Return [X, Y] of the center of cell containing provided text 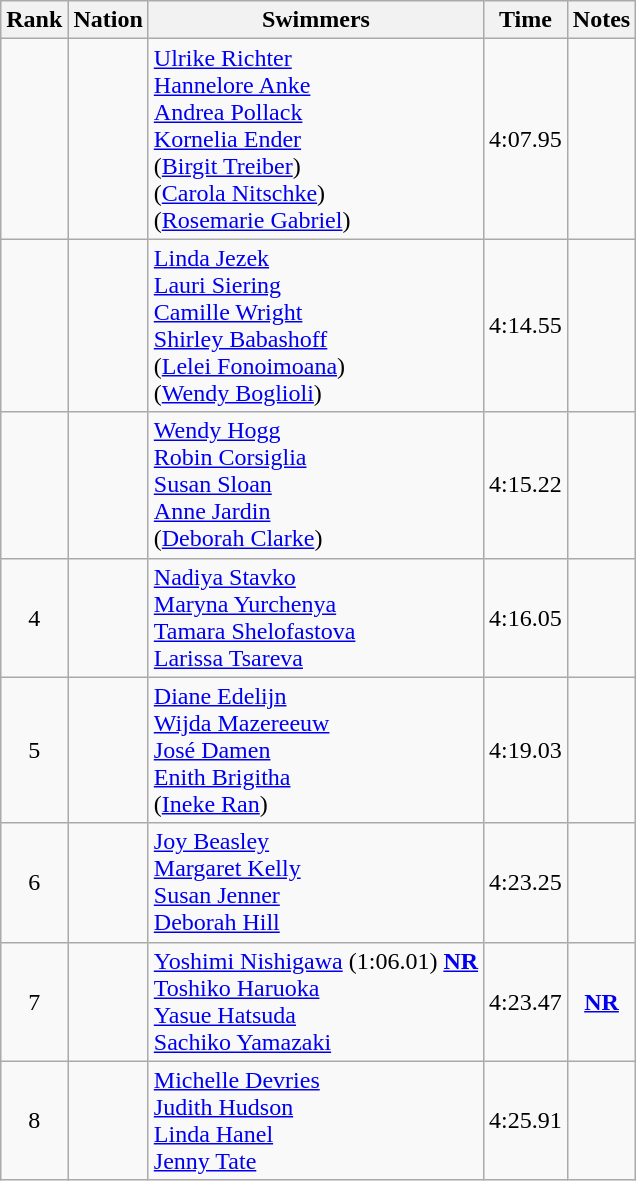
8 [34, 1120]
6 [34, 882]
4:07.95 [526, 139]
Rank [34, 20]
4:19.03 [526, 750]
4:16.05 [526, 618]
Michelle Devries Judith Hudson Linda Hanel Jenny Tate [316, 1120]
Nation [108, 20]
7 [34, 1002]
Yoshimi Nishigawa (1:06.01) NR Toshiko Haruoka Yasue Hatsuda Sachiko Yamazaki [316, 1002]
4:15.22 [526, 485]
Joy Beasley Margaret Kelly Susan Jenner Deborah Hill [316, 882]
Diane Edelijn Wijda Mazereeuw José Damen Enith Brigitha(Ineke Ran) [316, 750]
4:14.55 [526, 326]
Time [526, 20]
4:25.91 [526, 1120]
Linda JezekLauri SieringCamille WrightShirley Babashoff(Lelei Fonoimoana)(Wendy Boglioli) [316, 326]
4:23.25 [526, 882]
Ulrike RichterHannelore AnkeAndrea PollackKornelia Ender(Birgit Treiber)(Carola Nitschke)(Rosemarie Gabriel) [316, 139]
Nadiya Stavko Maryna Yurchenya Tamara Shelofastova Larissa Tsareva [316, 618]
Notes [601, 20]
NR [601, 1002]
4:23.47 [526, 1002]
Wendy Hogg Robin Corsiglia Susan Sloan Anne Jardin(Deborah Clarke) [316, 485]
5 [34, 750]
4 [34, 618]
Swimmers [316, 20]
